Find where the given text appears and provide that cell's center as (X, Y) coordinate. 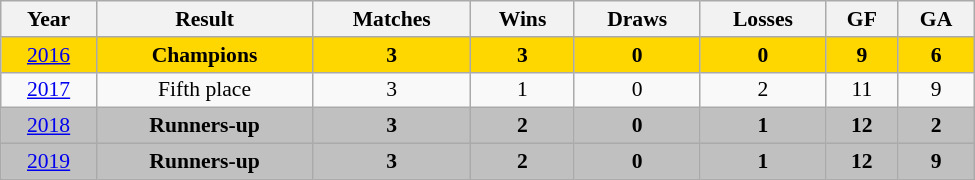
Year (49, 19)
2016 (49, 55)
Wins (523, 19)
6 (936, 55)
Draws (637, 19)
Champions (204, 55)
Matches (392, 19)
GA (936, 19)
Losses (763, 19)
11 (862, 90)
Result (204, 19)
2017 (49, 90)
2018 (49, 126)
GF (862, 19)
Fifth place (204, 90)
2019 (49, 162)
